Locate the cell with the specified text and output its [x, y] center coordinate. 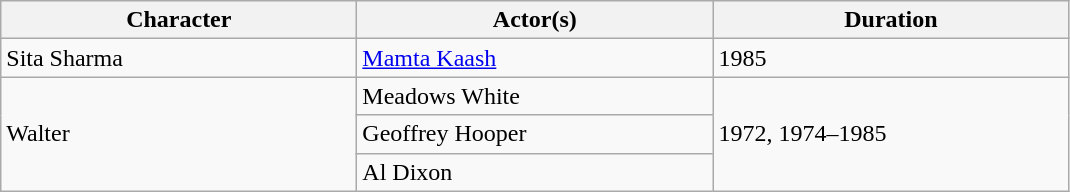
Actor(s) [535, 20]
Al Dixon [535, 172]
1972, 1974–1985 [891, 134]
Meadows White [535, 96]
Sita Sharma [179, 58]
Character [179, 20]
1985 [891, 58]
Duration [891, 20]
Mamta Kaash [535, 58]
Walter [179, 134]
Geoffrey Hooper [535, 134]
